Search for the cell housing the specified text and yield its [X, Y] center coordinate. 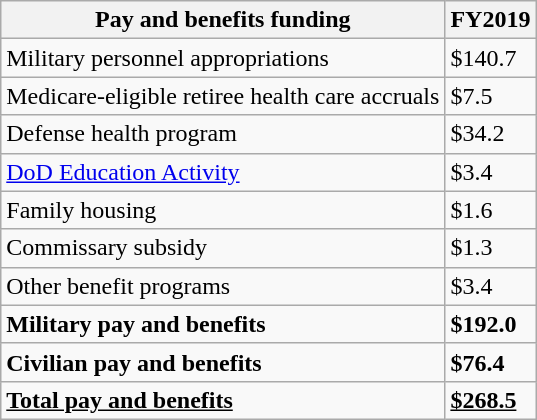
Total pay and benefits [223, 400]
Family housing [223, 210]
$76.4 [490, 362]
Civilian pay and benefits [223, 362]
FY2019 [490, 20]
Medicare-eligible retiree health care accruals [223, 96]
Defense health program [223, 134]
$1.3 [490, 248]
$268.5 [490, 400]
$34.2 [490, 134]
$140.7 [490, 58]
$192.0 [490, 324]
$1.6 [490, 210]
Other benefit programs [223, 286]
Military personnel appropriations [223, 58]
Pay and benefits funding [223, 20]
DoD Education Activity [223, 172]
Military pay and benefits [223, 324]
Commissary subsidy [223, 248]
$7.5 [490, 96]
